Extract the (x, y) coordinate from the center of the cell holding the provided text.  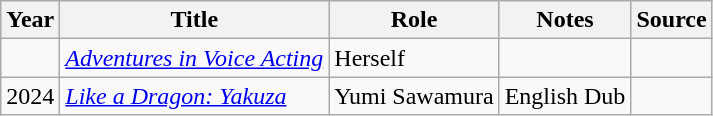
2024 (30, 96)
Adventures in Voice Acting (194, 58)
Like a Dragon: Yakuza (194, 96)
Notes (565, 20)
Year (30, 20)
Herself (414, 58)
Title (194, 20)
English Dub (565, 96)
Source (672, 20)
Role (414, 20)
Yumi Sawamura (414, 96)
